Capture the cell that displays the provided text and extract its (x, y) central coordinate. 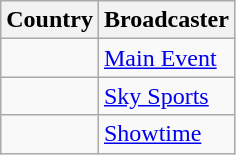
Broadcaster (166, 20)
Main Event (166, 58)
Showtime (166, 134)
Country (50, 20)
Sky Sports (166, 96)
